Return [X, Y] of the center of cell containing provided text 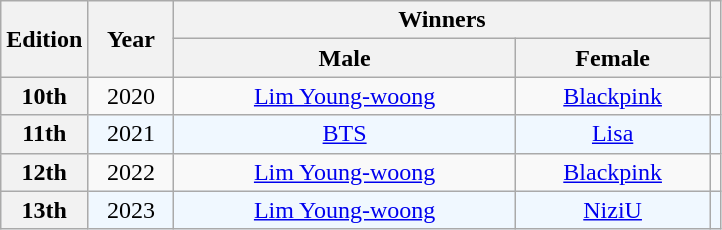
2021 [131, 134]
2020 [131, 96]
2023 [131, 210]
NiziU [612, 210]
Lisa [612, 134]
12th [44, 172]
Edition [44, 39]
11th [44, 134]
BTS [344, 134]
10th [44, 96]
Male [344, 58]
Winners [442, 20]
Female [612, 58]
Year [131, 39]
13th [44, 210]
2022 [131, 172]
